Provide the (x, y) coordinate of the cell's center where the given text is located.  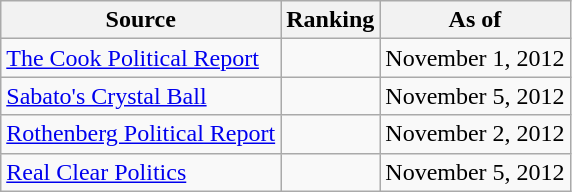
Source (141, 20)
As of (475, 20)
Real Clear Politics (141, 172)
November 2, 2012 (475, 134)
Ranking (330, 20)
Rothenberg Political Report (141, 134)
November 1, 2012 (475, 58)
The Cook Political Report (141, 58)
Sabato's Crystal Ball (141, 96)
